Identify which cell holds the provided text, then report its [X, Y] central coordinate. 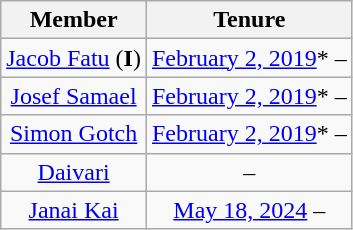
Member [74, 20]
Janai Kai [74, 210]
Jacob Fatu (I) [74, 58]
Daivari [74, 172]
Tenure [249, 20]
Josef Samael [74, 96]
May 18, 2024 – [249, 210]
Simon Gotch [74, 134]
– [249, 172]
